Determine the (x, y) coordinate at the center of the cell enclosing the given text.  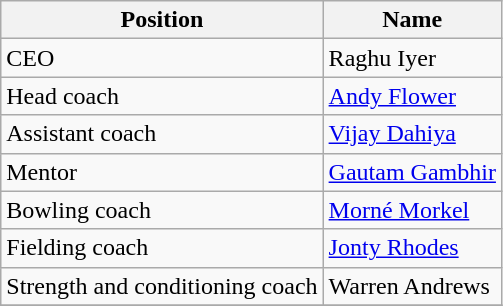
Raghu Iyer (412, 58)
Andy Flower (412, 96)
Vijay Dahiya (412, 134)
Head coach (162, 96)
Fielding coach (162, 248)
CEO (162, 58)
Warren Andrews (412, 286)
Position (162, 20)
Jonty Rhodes (412, 248)
Mentor (162, 172)
Morné Morkel (412, 210)
Strength and conditioning coach (162, 286)
Bowling coach (162, 210)
Assistant coach (162, 134)
Name (412, 20)
Gautam Gambhir (412, 172)
